For the text-containing cell, return its midpoint in [x, y] coordinate format. 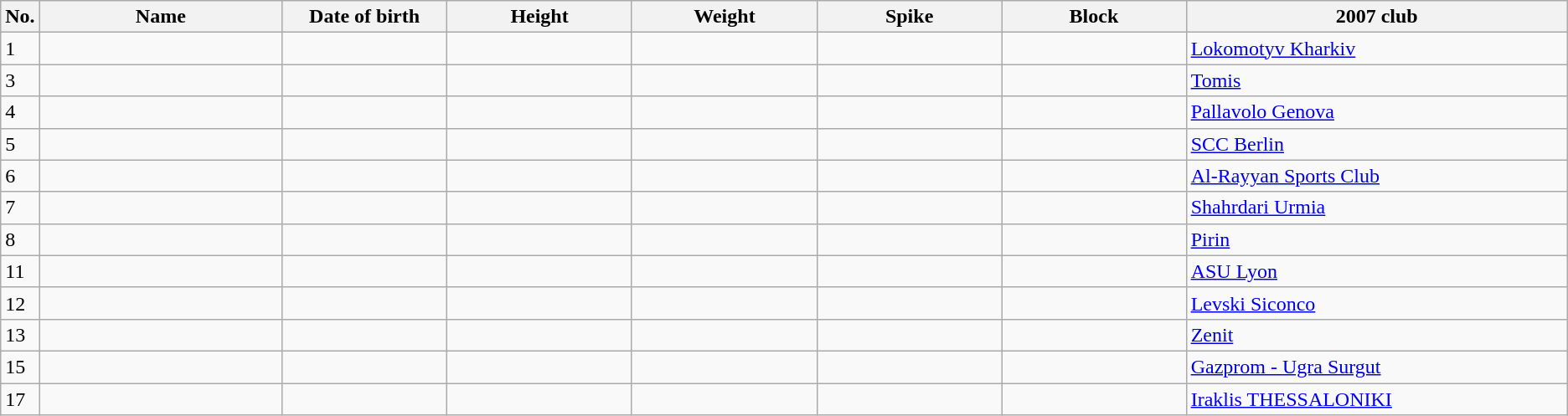
Block [1094, 17]
12 [20, 303]
Date of birth [365, 17]
Zenit [1377, 335]
15 [20, 367]
No. [20, 17]
3 [20, 80]
7 [20, 208]
6 [20, 176]
SCC Berlin [1377, 144]
1 [20, 49]
ASU Lyon [1377, 271]
Height [539, 17]
Lokomotyv Kharkiv [1377, 49]
Levski Siconco [1377, 303]
5 [20, 144]
13 [20, 335]
Name [161, 17]
2007 club [1377, 17]
Pirin [1377, 239]
Spike [909, 17]
17 [20, 399]
Gazprom - Ugra Surgut [1377, 367]
Iraklis THESSALONIKI [1377, 399]
Weight [724, 17]
Shahrdari Urmia [1377, 208]
Tomis [1377, 80]
Al-Rayyan Sports Club [1377, 176]
8 [20, 239]
11 [20, 271]
Pallavolo Genova [1377, 112]
4 [20, 112]
